From the cell containing the given text, extract its center point as [X, Y] coordinate. 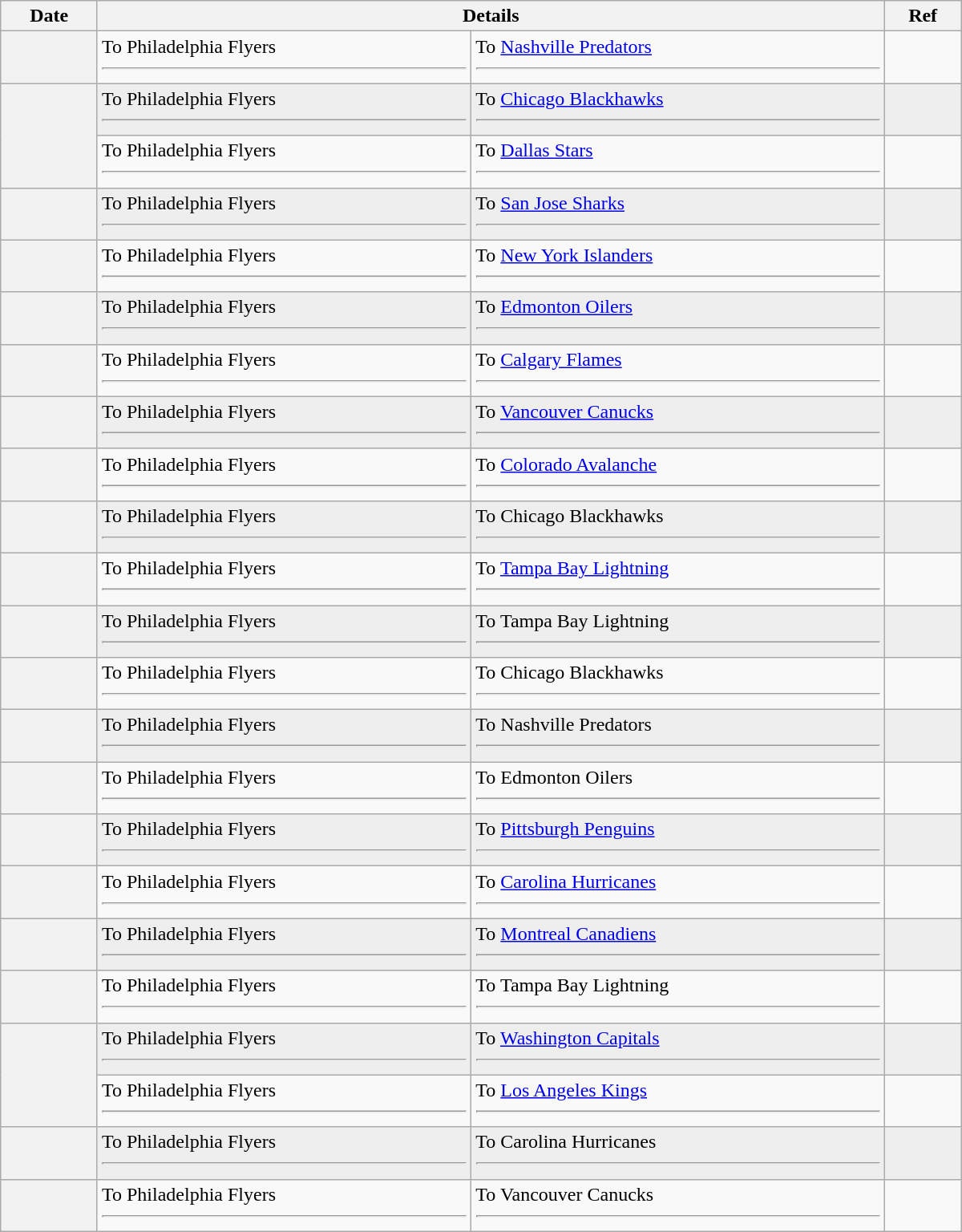
To Calgary Flames [678, 371]
To New York Islanders [678, 266]
To San Jose Sharks [678, 213]
Details [491, 16]
To Montreal Canadiens [678, 945]
Ref [923, 16]
To Washington Capitals [678, 1049]
To Pittsburgh Penguins [678, 841]
Date [50, 16]
To Dallas Stars [678, 162]
To Colorado Avalanche [678, 475]
To Los Angeles Kings [678, 1100]
